Detect which cell encompasses the target text, then output its [x, y] center coordinate. 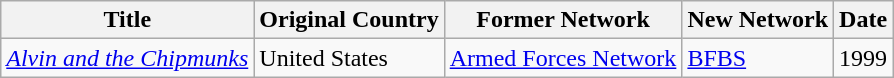
BFBS [758, 58]
New Network [758, 20]
Original Country [349, 20]
Title [128, 20]
Alvin and the Chipmunks [128, 58]
Armed Forces Network [563, 58]
1999 [864, 58]
Former Network [563, 20]
Date [864, 20]
United States [349, 58]
